From the cell containing the given text, extract its center point as (X, Y) coordinate. 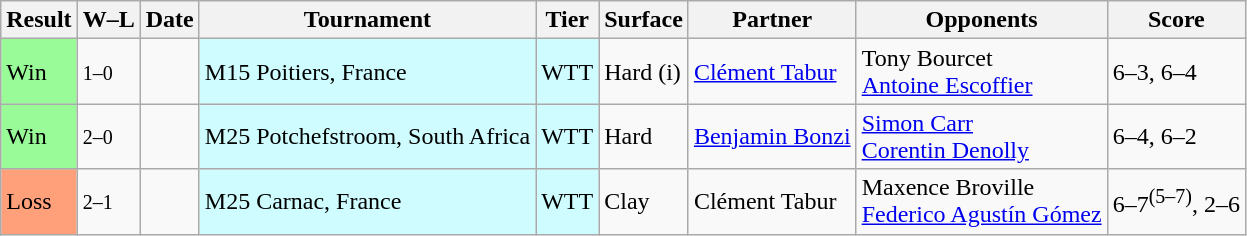
M25 Potchefstroom, South Africa (367, 136)
Result (39, 20)
Hard (i) (644, 72)
Partner (772, 20)
Date (170, 20)
Maxence Broville Federico Agustín Gómez (982, 202)
2–0 (108, 136)
6–4, 6–2 (1176, 136)
Surface (644, 20)
Score (1176, 20)
Hard (644, 136)
6–3, 6–4 (1176, 72)
M25 Carnac, France (367, 202)
Loss (39, 202)
6–7(5–7), 2–6 (1176, 202)
Tony Bourcet Antoine Escoffier (982, 72)
M15 Poitiers, France (367, 72)
Tier (568, 20)
Tournament (367, 20)
1–0 (108, 72)
W–L (108, 20)
Opponents (982, 20)
Simon Carr Corentin Denolly (982, 136)
2–1 (108, 202)
Benjamin Bonzi (772, 136)
Clay (644, 202)
